Output the [x, y] coordinate of the center of the cell containing the given text.  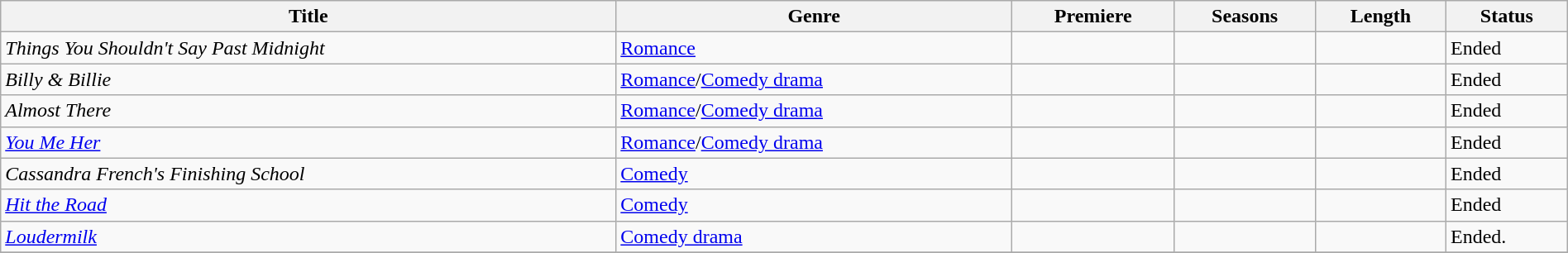
You Me Her [308, 142]
Length [1380, 17]
Cassandra French's Finishing School [308, 174]
Almost There [308, 111]
Premiere [1093, 17]
Seasons [1245, 17]
Ended. [1507, 236]
Status [1507, 17]
Genre [814, 17]
Comedy drama [814, 236]
Things You Shouldn't Say Past Midnight [308, 48]
Romance [814, 48]
Hit the Road [308, 205]
Title [308, 17]
Loudermilk [308, 236]
Billy & Billie [308, 79]
